Search for the cell housing the specified text and yield its (X, Y) center coordinate. 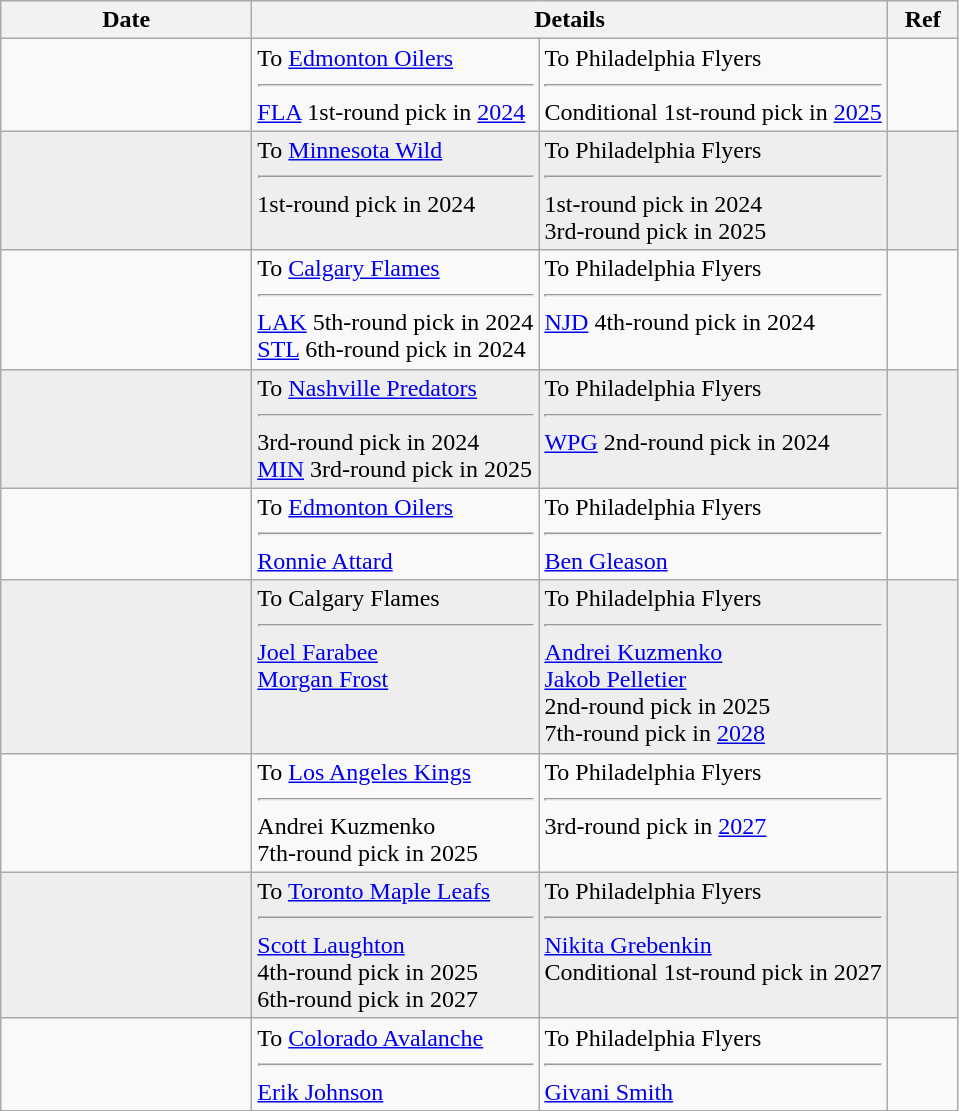
To Philadelphia FlyersAndrei KuzmenkoJakob Pelletier2nd-round pick in 20257th-round pick in 2028 (713, 666)
To Philadelphia FlyersNJD 4th-round pick in 2024 (713, 310)
To Edmonton OilersRonnie Attard (396, 534)
To Philadelphia Flyers3rd-round pick in 2027 (713, 812)
To Philadelphia FlyersWPG 2nd-round pick in 2024 (713, 428)
To Nashville Predators3rd-round pick in 2024MIN 3rd-round pick in 2025 (396, 428)
To Calgary FlamesJoel FarabeeMorgan Frost (396, 666)
Date (126, 20)
To Philadelphia FlyersConditional 1st-round pick in 2025 (713, 85)
To Philadelphia Flyers1st-round pick in 20243rd-round pick in 2025 (713, 190)
To Toronto Maple LeafsScott Laughton4th-round pick in 20256th-round pick in 2027 (396, 945)
Ref (922, 20)
To Los Angeles KingsAndrei Kuzmenko7th-round pick in 2025 (396, 812)
To Philadelphia FlyersBen Gleason (713, 534)
To Philadelphia FlyersNikita GrebenkinConditional 1st-round pick in 2027 (713, 945)
To Edmonton OilersFLA 1st-round pick in 2024 (396, 85)
To Philadelphia FlyersGivani Smith (713, 1064)
To Colorado AvalancheErik Johnson (396, 1064)
To Calgary FlamesLAK 5th-round pick in 2024STL 6th-round pick in 2024 (396, 310)
To Minnesota Wild1st-round pick in 2024 (396, 190)
Details (570, 20)
